Search for the cell housing the specified text and yield its [X, Y] center coordinate. 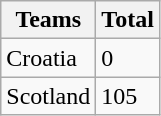
0 [128, 58]
Croatia [48, 58]
105 [128, 96]
Total [128, 20]
Scotland [48, 96]
Teams [48, 20]
